Identify which cell holds the provided text, then report its (x, y) central coordinate. 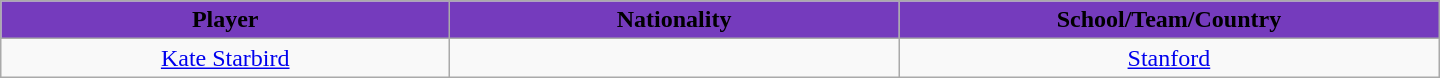
Nationality (674, 20)
School/Team/Country (1170, 20)
Player (226, 20)
Stanford (1170, 58)
Kate Starbird (226, 58)
